Provide the (X, Y) coordinate of the cell's center where the given text is located.  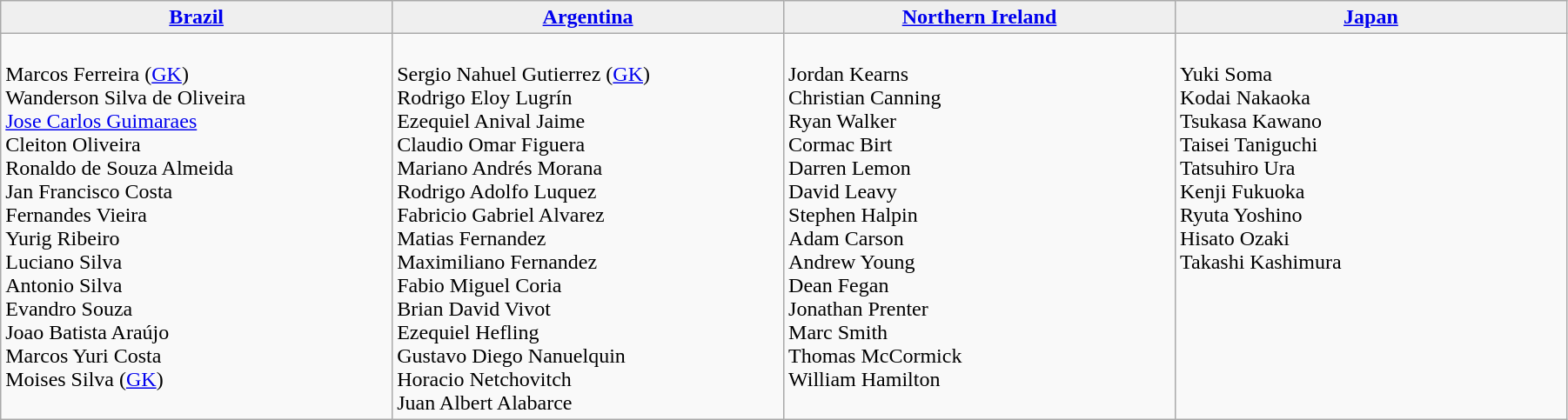
Argentina (588, 17)
Yuki Soma Kodai Nakaoka Tsukasa Kawano Taisei Taniguchi Tatsuhiro Ura Kenji Fukuoka Ryuta Yoshino Hisato Ozaki Takashi Kashimura (1370, 226)
Brazil (197, 17)
Northern Ireland (980, 17)
Japan (1370, 17)
